Provide the (x, y) coordinate of the cell's center where the given text is located.  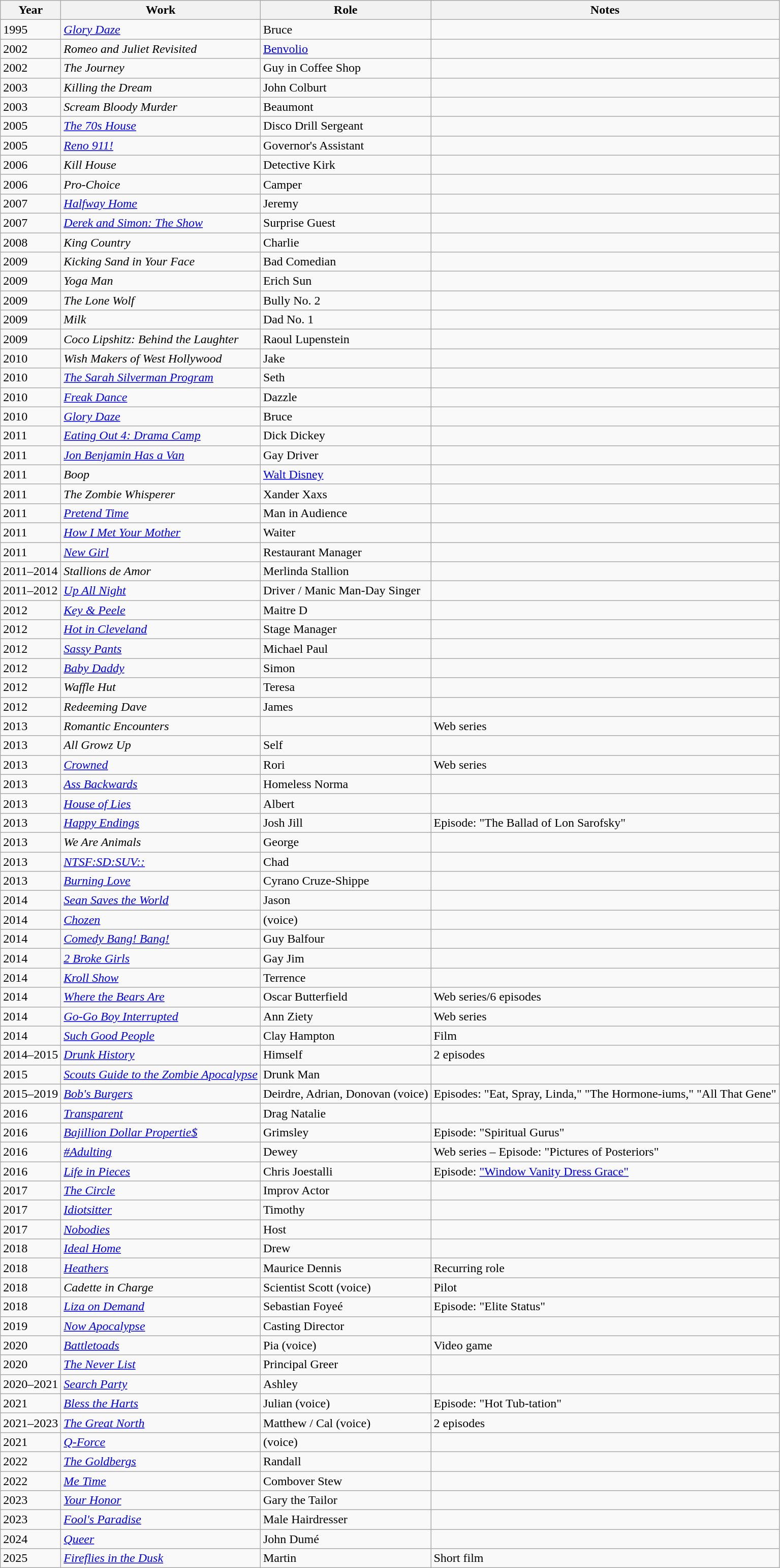
Teresa (346, 687)
Waiter (346, 532)
2015 (30, 1074)
Sassy Pants (161, 649)
Boop (161, 474)
Casting Director (346, 1326)
2025 (30, 1558)
The Goldbergs (161, 1461)
Key & Peele (161, 610)
Camper (346, 184)
Episode: "The Ballad of Lon Sarofsky" (605, 823)
Transparent (161, 1113)
The 70s House (161, 126)
Guy in Coffee Shop (346, 68)
Himself (346, 1055)
Recurring role (605, 1268)
2011–2014 (30, 571)
Gay Driver (346, 455)
Stallions de Amor (161, 571)
Year (30, 10)
The Sarah Silverman Program (161, 378)
Chris Joestalli (346, 1171)
Dewey (346, 1152)
Hot in Cleveland (161, 629)
John Dumé (346, 1539)
Deirdre, Adrian, Donovan (voice) (346, 1094)
2014–2015 (30, 1055)
Male Hairdresser (346, 1520)
Homeless Norma (346, 784)
James (346, 707)
Disco Drill Sergeant (346, 126)
Oscar Butterfield (346, 997)
Search Party (161, 1384)
The Journey (161, 68)
Nobodies (161, 1229)
Josh Jill (346, 823)
Restaurant Manager (346, 552)
Ideal Home (161, 1249)
Walt Disney (346, 474)
Romeo and Juliet Revisited (161, 49)
Queer (161, 1539)
Reno 911! (161, 145)
Bully No. 2 (346, 300)
How I Met Your Mother (161, 532)
Drag Natalie (346, 1113)
The Lone Wolf (161, 300)
Role (346, 10)
Go-Go Boy Interrupted (161, 1016)
Julian (voice) (346, 1403)
Driver / Manic Man-Day Singer (346, 591)
Grimsley (346, 1132)
Web series – Episode: "Pictures of Posteriors" (605, 1152)
Video game (605, 1345)
Scream Bloody Murder (161, 107)
Cyrano Cruze-Shippe (346, 881)
George (346, 842)
2024 (30, 1539)
Merlinda Stallion (346, 571)
Up All Night (161, 591)
John Colburt (346, 87)
Drunk Man (346, 1074)
Scientist Scott (voice) (346, 1287)
Charlie (346, 243)
Improv Actor (346, 1191)
Happy Endings (161, 823)
Simon (346, 668)
Rori (346, 765)
Bless the Harts (161, 1403)
Your Honor (161, 1500)
Pia (voice) (346, 1345)
Jeremy (346, 203)
Gary the Tailor (346, 1500)
Governor's Assistant (346, 145)
Chad (346, 862)
Comedy Bang! Bang! (161, 939)
Redeeming Dave (161, 707)
Idiotsitter (161, 1210)
Episodes: "Eat, Spray, Linda," "The Hormone-iums," "All That Gene" (605, 1094)
Dazzle (346, 397)
Kicking Sand in Your Face (161, 262)
Crowned (161, 765)
Liza on Demand (161, 1307)
2011–2012 (30, 591)
Erich Sun (346, 281)
Baby Daddy (161, 668)
Fool's Paradise (161, 1520)
Me Time (161, 1481)
Chozen (161, 920)
Beaumont (346, 107)
Cadette in Charge (161, 1287)
Where the Bears Are (161, 997)
New Girl (161, 552)
2021–2023 (30, 1423)
Yoga Man (161, 281)
House of Lies (161, 803)
Ass Backwards (161, 784)
Kroll Show (161, 978)
Film (605, 1036)
Surprise Guest (346, 223)
Coco Lipshitz: Behind the Laughter (161, 339)
Pilot (605, 1287)
Guy Balfour (346, 939)
Host (346, 1229)
Self (346, 745)
Raoul Lupenstein (346, 339)
Killing the Dream (161, 87)
Battletoads (161, 1345)
Waffle Hut (161, 687)
#Adulting (161, 1152)
Heathers (161, 1268)
Sebastian Foyeé (346, 1307)
Web series/6 episodes (605, 997)
Xander Xaxs (346, 494)
Notes (605, 10)
Stage Manager (346, 629)
We Are Animals (161, 842)
Short film (605, 1558)
Jon Benjamin Has a Van (161, 455)
Bob's Burgers (161, 1094)
Clay Hampton (346, 1036)
Ashley (346, 1384)
2008 (30, 243)
Kill House (161, 165)
Gay Jim (346, 958)
Halfway Home (161, 203)
Drunk History (161, 1055)
Dad No. 1 (346, 320)
Seth (346, 378)
Wish Makers of West Hollywood (161, 358)
2 Broke Girls (161, 958)
The Great North (161, 1423)
Detective Kirk (346, 165)
Derek and Simon: The Show (161, 223)
Sean Saves the World (161, 900)
Drew (346, 1249)
Combover Stew (346, 1481)
The Zombie Whisperer (161, 494)
Such Good People (161, 1036)
Man in Audience (346, 513)
Freak Dance (161, 397)
Episode: "Hot Tub-tation" (605, 1403)
Eating Out 4: Drama Camp (161, 436)
Maitre D (346, 610)
Life in Pieces (161, 1171)
Now Apocalypse (161, 1326)
The Circle (161, 1191)
Scouts Guide to the Zombie Apocalypse (161, 1074)
Burning Love (161, 881)
Michael Paul (346, 649)
Matthew / Cal (voice) (346, 1423)
Timothy (346, 1210)
Albert (346, 803)
Maurice Dennis (346, 1268)
NTSF:SD:SUV:: (161, 862)
All Growz Up (161, 745)
Bajillion Dollar Propertie$ (161, 1132)
Jake (346, 358)
King Country (161, 243)
Episode: "Window Vanity Dress Grace" (605, 1171)
Q-Force (161, 1442)
Milk (161, 320)
2020–2021 (30, 1384)
Terrence (346, 978)
Fireflies in the Dusk (161, 1558)
Dick Dickey (346, 436)
Martin (346, 1558)
Randall (346, 1461)
Ann Ziety (346, 1016)
2015–2019 (30, 1094)
Work (161, 10)
1995 (30, 29)
Jason (346, 900)
Bad Comedian (346, 262)
Benvolio (346, 49)
The Never List (161, 1365)
2019 (30, 1326)
Episode: "Elite Status" (605, 1307)
Principal Greer (346, 1365)
Pretend Time (161, 513)
Romantic Encounters (161, 726)
Episode: "Spiritual Gurus" (605, 1132)
Pro-Choice (161, 184)
